Return the [x, y] coordinate for the center point of the cell that contains the specified text.  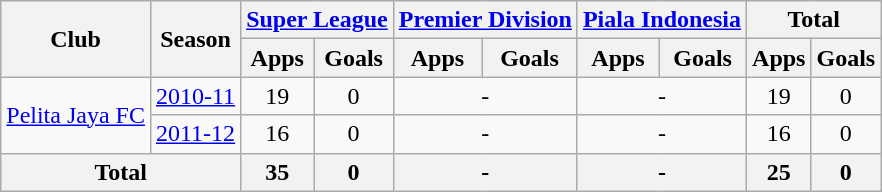
25 [779, 172]
2011-12 [195, 134]
35 [278, 172]
Premier Division [485, 20]
Club [76, 39]
Season [195, 39]
Piala Indonesia [662, 20]
Pelita Jaya FC [76, 115]
Super League [318, 20]
2010-11 [195, 96]
